Identify which cell holds the provided text, then report its [X, Y] central coordinate. 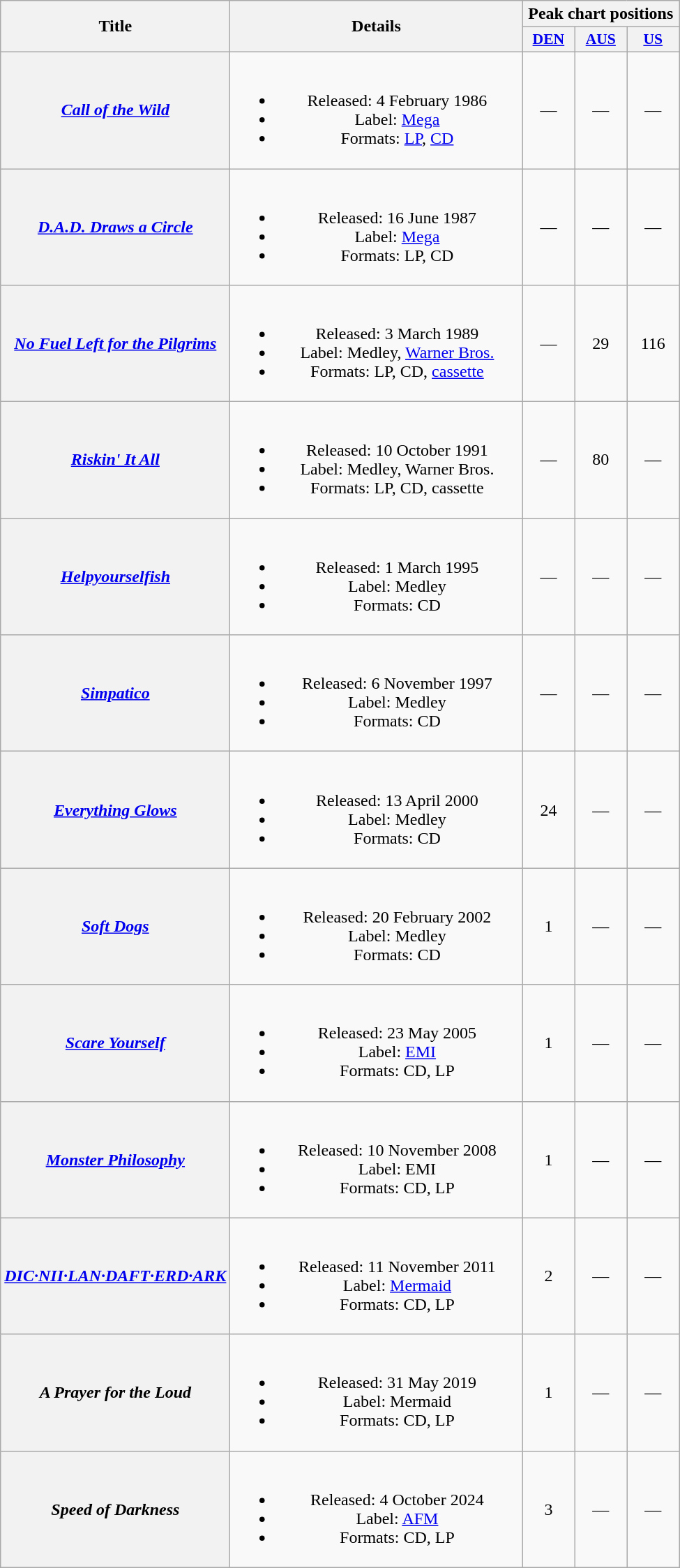
Riskin' It All [116, 461]
Released: 16 June 1987Label: MegaFormats: LP, CD [377, 227]
3 [548, 1509]
Released: 4 February 1986Label: MegaFormats: LP, CD [377, 110]
Released: 4 October 2024Label: AFMFormats: CD, LP [377, 1509]
Released: 11 November 2011Label: MermaidFormats: CD, LP [377, 1276]
Released: 6 November 1997Label: MedleyFormats: CD [377, 694]
US [653, 40]
D.A.D. Draws a Circle [116, 227]
Simpatico [116, 694]
AUS [601, 40]
Soft Dogs [116, 927]
Released: 10 November 2008Label: EMIFormats: CD, LP [377, 1160]
Helpyourselfish [116, 576]
Released: 31 May 2019Label: MermaidFormats: CD, LP [377, 1393]
Title [116, 27]
Call of the Wild [116, 110]
Released: 13 April 2000Label: MedleyFormats: CD [377, 809]
80 [601, 461]
2 [548, 1276]
Peak chart positions [601, 14]
Scare Yourself [116, 1043]
Released: 20 February 2002Label: MedleyFormats: CD [377, 927]
DEN [548, 40]
Speed of Darkness [116, 1509]
29 [601, 343]
No Fuel Left for the Pilgrims [116, 343]
Details [377, 27]
Released: 23 May 2005Label: EMIFormats: CD, LP [377, 1043]
Released: 10 October 1991Label: Medley, Warner Bros.Formats: LP, CD, cassette [377, 461]
Released: 1 March 1995Label: MedleyFormats: CD [377, 576]
116 [653, 343]
DIC·NII·LAN·DAFT·ERD·ARK [116, 1276]
A Prayer for the Loud [116, 1393]
Everything Glows [116, 809]
Released: 3 March 1989Label: Medley, Warner Bros.Formats: LP, CD, cassette [377, 343]
24 [548, 809]
Monster Philosophy [116, 1160]
